Return (X, Y) of the center of cell containing provided text 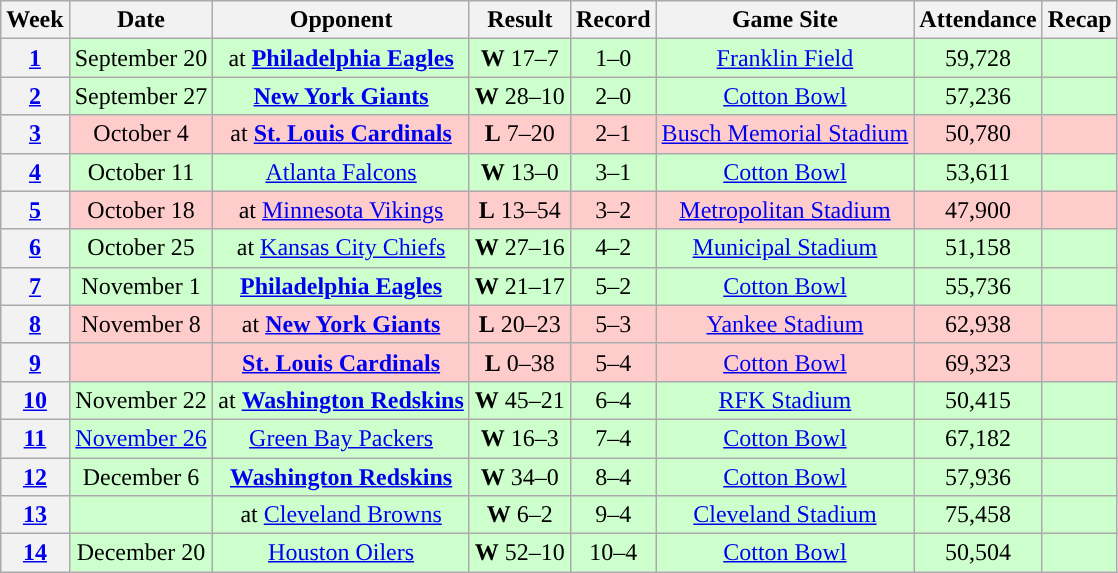
1–0 (613, 58)
September 20 (141, 58)
5 (35, 210)
Busch Memorial Stadium (785, 134)
47,900 (978, 210)
4 (35, 172)
RFK Stadium (785, 400)
W 21–17 (520, 286)
Result (520, 20)
3 (35, 134)
6 (35, 248)
W 52–10 (520, 553)
at Cleveland Browns (341, 515)
7–4 (613, 438)
5–4 (613, 362)
10 (35, 400)
Houston Oilers (341, 553)
at Washington Redskins (341, 400)
October 18 (141, 210)
2–0 (613, 96)
50,504 (978, 553)
12 (35, 477)
9–4 (613, 515)
53,611 (978, 172)
50,780 (978, 134)
Green Bay Packers (341, 438)
51,158 (978, 248)
at Kansas City Chiefs (341, 248)
55,736 (978, 286)
Metropolitan Stadium (785, 210)
W 13–0 (520, 172)
W 45–21 (520, 400)
Cleveland Stadium (785, 515)
11 (35, 438)
October 11 (141, 172)
at New York Giants (341, 324)
W 28–10 (520, 96)
W 27–16 (520, 248)
W 34–0 (520, 477)
Atlanta Falcons (341, 172)
10–4 (613, 553)
Municipal Stadium (785, 248)
L 7–20 (520, 134)
14 (35, 553)
1 (35, 58)
9 (35, 362)
4–2 (613, 248)
New York Giants (341, 96)
L 13–54 (520, 210)
October 4 (141, 134)
Opponent (341, 20)
Philadelphia Eagles (341, 286)
Yankee Stadium (785, 324)
L 20–23 (520, 324)
57,936 (978, 477)
at Minnesota Vikings (341, 210)
at St. Louis Cardinals (341, 134)
Date (141, 20)
59,728 (978, 58)
Week (35, 20)
L 0–38 (520, 362)
2 (35, 96)
October 25 (141, 248)
Record (613, 20)
Washington Redskins (341, 477)
3–2 (613, 210)
November 22 (141, 400)
Attendance (978, 20)
November 1 (141, 286)
8–4 (613, 477)
5–3 (613, 324)
W 6–2 (520, 515)
5–2 (613, 286)
September 27 (141, 96)
St. Louis Cardinals (341, 362)
W 17–7 (520, 58)
W 16–3 (520, 438)
62,938 (978, 324)
December 20 (141, 553)
December 6 (141, 477)
6–4 (613, 400)
2–1 (613, 134)
67,182 (978, 438)
Recap (1080, 20)
November 26 (141, 438)
November 8 (141, 324)
69,323 (978, 362)
8 (35, 324)
75,458 (978, 515)
3–1 (613, 172)
57,236 (978, 96)
at Philadelphia Eagles (341, 58)
50,415 (978, 400)
13 (35, 515)
Franklin Field (785, 58)
7 (35, 286)
Game Site (785, 20)
